Return (X, Y) of the center of cell containing provided text 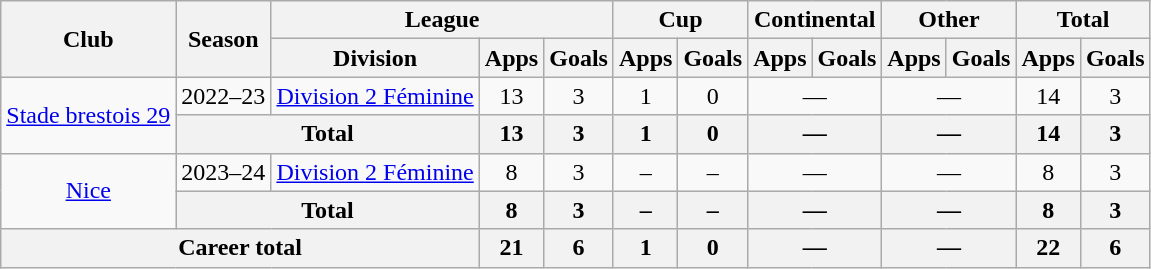
Division (375, 58)
22 (1048, 248)
Season (224, 39)
Cup (680, 20)
Continental (815, 20)
Other (949, 20)
2023–24 (224, 172)
Career total (240, 248)
Club (88, 39)
2022–23 (224, 96)
21 (511, 248)
Nice (88, 191)
League (442, 20)
Stade brestois 29 (88, 115)
